Provide the (X, Y) coordinate of the cell's center where the given text is located.  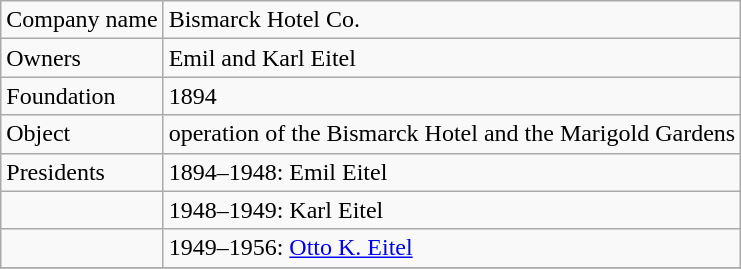
operation of the Bismarck Hotel and the Marigold Gardens (452, 134)
Bismarck Hotel Co. (452, 20)
Foundation (82, 96)
Emil and Karl Eitel (452, 58)
1949–1956: Otto K. Eitel (452, 248)
Company name (82, 20)
Owners (82, 58)
Object (82, 134)
1894–1948: Emil Eitel (452, 172)
1948–1949: Karl Eitel (452, 210)
Presidents (82, 172)
1894 (452, 96)
